Provide the (X, Y) coordinate of the cell's center where the given text is located.  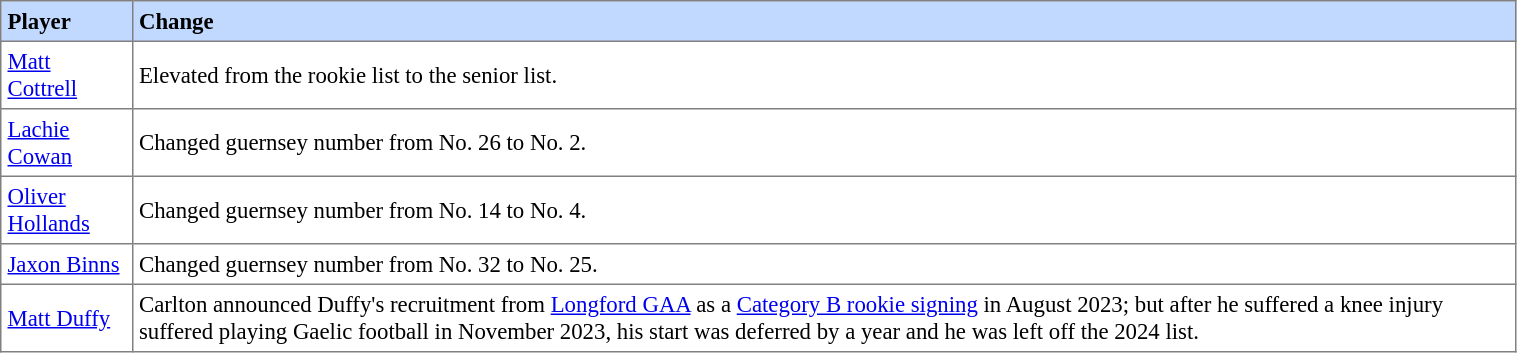
Matt Cottrell (66, 75)
Player (66, 21)
Lachie Cowan (66, 143)
Changed guernsey number from No. 32 to No. 25. (824, 264)
Changed guernsey number from No. 14 to No. 4. (824, 210)
Changed guernsey number from No. 26 to No. 2. (824, 143)
Jaxon Binns (66, 264)
Change (824, 21)
Oliver Hollands (66, 210)
Matt Duffy (66, 318)
Elevated from the rookie list to the senior list. (824, 75)
